Output the (X, Y) coordinate of the center of the cell containing the given text.  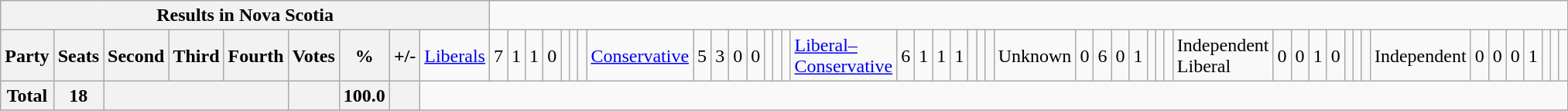
+/- (404, 56)
Unknown (1035, 56)
Fourth (255, 56)
Liberals (455, 56)
5 (703, 56)
Independent (1420, 56)
Results in Nova Scotia (245, 16)
Second (136, 56)
18 (78, 95)
% (364, 56)
Total (27, 95)
Votes (313, 56)
Party (27, 56)
100.0 (364, 95)
7 (498, 56)
Third (197, 56)
Conservative (640, 56)
Seats (78, 56)
Liberal–Conservative (844, 56)
Independent Liberal (1223, 56)
3 (720, 56)
